Scan for the cell matching the given text and deliver its (X, Y) coordinate at center. 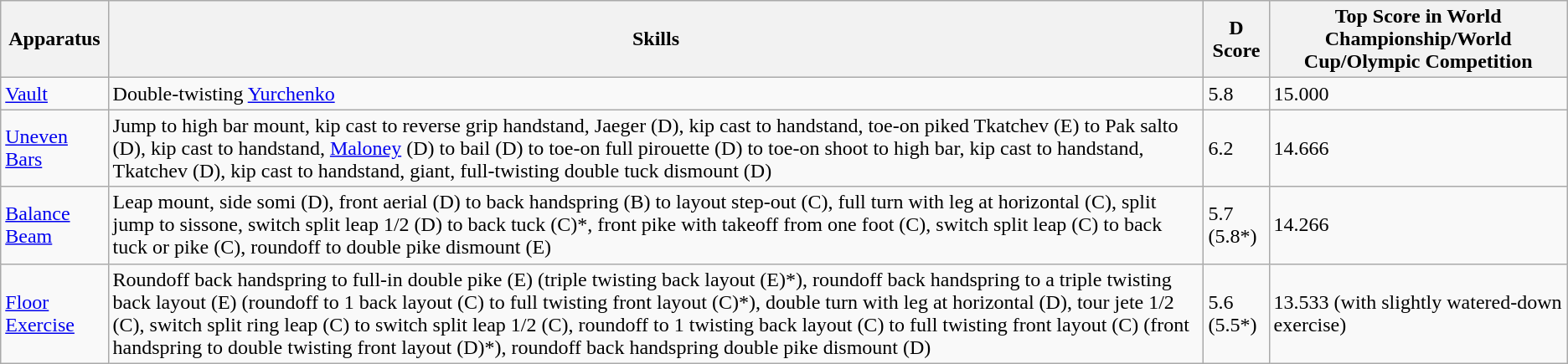
Vault (54, 94)
14.666 (1418, 148)
14.266 (1418, 225)
Uneven Bars (54, 148)
Double-twisting Yurchenko (656, 94)
5.8 (1236, 94)
Apparatus (54, 39)
Floor Exercise (54, 313)
15.000 (1418, 94)
5.6 (5.5*) (1236, 313)
D Score (1236, 39)
6.2 (1236, 148)
13.533 (with slightly watered-down exercise) (1418, 313)
5.7 (5.8*) (1236, 225)
Balance Beam (54, 225)
Top Score in World Championship/World Cup/Olympic Competition (1418, 39)
Skills (656, 39)
